Locate the cell with the specified text and output its [X, Y] center coordinate. 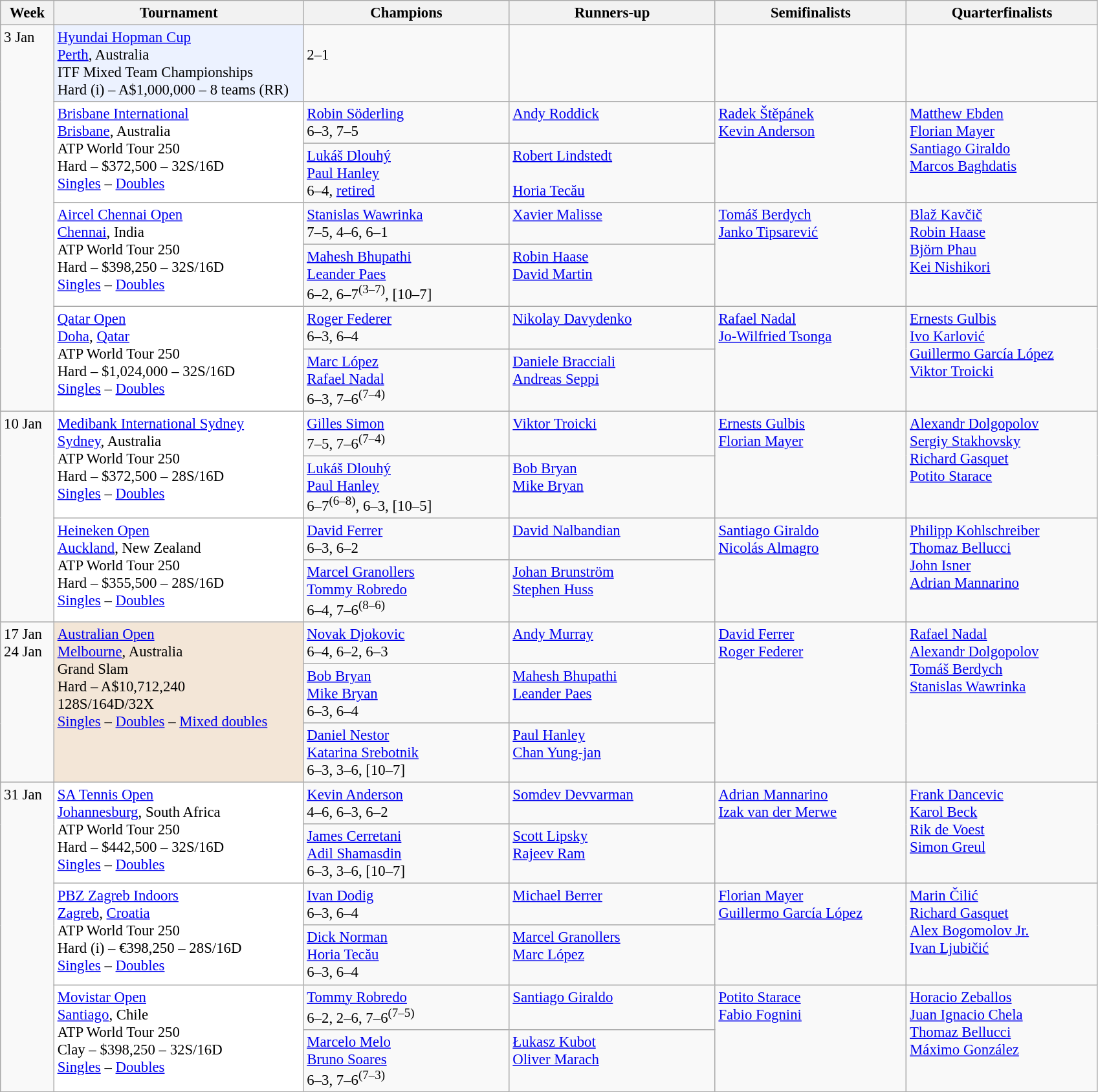
Johan Brunström Stephen Huss [612, 591]
Stanislas Wawrinka7–5, 4–6, 6–1 [406, 224]
Lukáš Dlouhý Paul Hanley6–4, retired [406, 173]
Philipp Kohlschreiber Thomaz Bellucci John Isner Adrian Mannarino [1002, 570]
Hyundai Hopman CupPerth, AustraliaITF Mixed Team ChampionshipsHard (i) – A$1,000,000 – 8 teams (RR) [179, 63]
Scott Lipsky Rajeev Ram [612, 854]
Marin Čilić Richard Gasquet Alex Bogomolov Jr. Ivan Ljubičić [1002, 934]
Ernests Gulbis Florian Mayer [811, 465]
Daniel Nestor Katarina Srebotnik6–3, 3–6, [10–7] [406, 753]
Semifinalists [811, 13]
SA Tennis Open Johannesburg, South AfricaATP World Tour 250Hard – $442,500 – 32S/16DSingles – Doubles [179, 833]
Daniele Bracciali Andreas Seppi [612, 380]
Week [27, 13]
Lukáš Dlouhý Paul Hanley6–7(6–8), 6–3, [10–5] [406, 487]
Medibank International Sydney Sydney, AustraliaATP World Tour 250Hard – $372,500 – 28S/16DSingles – Doubles [179, 465]
Potito Starace Fabio Fognini [811, 1038]
Rafael Nadal Alexandr Dolgopolov Tomáš Berdych Stanislas Wawrinka [1002, 702]
PBZ Zagreb Indoors Zagreb, CroatiaATP World Tour 250Hard (i) – €398,250 – 28S/16DSingles – Doubles [179, 934]
Mahesh Bhupathi Leander Paes [612, 694]
31 Jan [27, 937]
Novak Djokovic6–4, 6–2, 6–3 [406, 643]
Marc López Rafael Nadal6–3, 7–6(7–4) [406, 380]
Radek Štěpánek Kevin Anderson [811, 152]
Santiago Giraldo Nicolás Almagro [811, 570]
Michael Berrer [612, 905]
Australian Open Melbourne, AustraliaGrand SlamHard – A$10,712,240128S/164D/32XSingles – Doubles – Mixed doubles [179, 702]
Dick Norman Horia Tecău6–3, 6–4 [406, 955]
10 Jan [27, 517]
Paul Hanley Chan Yung-jan [612, 753]
Blaž Kavčič Robin Haase Björn Phau Kei Nishikori [1002, 255]
Santiago Giraldo [612, 1007]
Tommy Robredo6–2, 2–6, 7–6(7–5) [406, 1007]
Tomáš Berdych Janko Tipsarević [811, 255]
Roger Federer6–3, 6–4 [406, 328]
Movistar Open Santiago, ChileATP World Tour 250Clay – $398,250 – 32S/16DSingles – Doubles [179, 1038]
Marcelo Melo Bruno Soares6–3, 7–6(7–3) [406, 1060]
Adrian Mannarino Izak van der Merwe [811, 833]
David Ferrer6–3, 6–2 [406, 539]
Marcel Granollers Tommy Robredo6–4, 7–6(8–6) [406, 591]
3 Jan [27, 218]
Tournament [179, 13]
Ernests Gulbis Ivo Karlović Guillermo García López Viktor Troicki [1002, 359]
Bob Bryan Mike Bryan [612, 487]
David Nalbandian [612, 539]
Horacio Zeballos Juan Ignacio Chela Thomaz Bellucci Máximo González [1002, 1038]
Gilles Simon7–5, 7–6(7–4) [406, 434]
Champions [406, 13]
2–1 [406, 63]
Aircel Chennai Open Chennai, IndiaATP World Tour 250Hard – $398,250 – 32S/16DSingles – Doubles [179, 255]
Robin Haase David Martin [612, 276]
Xavier Malisse [612, 224]
Heineken Open Auckland, New ZealandATP World Tour 250Hard – $355,500 – 28S/16DSingles – Doubles [179, 570]
Kevin Anderson4–6, 6–3, 6–2 [406, 804]
Andy Murray [612, 643]
Florian Mayer Guillermo García López [811, 934]
Andy Roddick [612, 123]
Brisbane International Brisbane, AustraliaATP World Tour 250Hard – $372,500 – 32S/16DSingles – Doubles [179, 152]
Nikolay Davydenko [612, 328]
Łukasz Kubot Oliver Marach [612, 1060]
Quarterfinalists [1002, 13]
Matthew Ebden Florian Mayer Santiago Giraldo Marcos Baghdatis [1002, 152]
Alexandr Dolgopolov Sergiy Stakhovsky Richard Gasquet Potito Starace [1002, 465]
Viktor Troicki [612, 434]
Marcel Granollers Marc López [612, 955]
Ivan Dodig6–3, 6–4 [406, 905]
Rafael Nadal Jo-Wilfried Tsonga [811, 359]
David Ferrer Roger Federer [811, 702]
Bob Bryan Mike Bryan6–3, 6–4 [406, 694]
Mahesh Bhupathi Leander Paes6–2, 6–7(3–7), [10–7] [406, 276]
Somdev Devvarman [612, 804]
Robin Söderling6–3, 7–5 [406, 123]
Qatar Open Doha, QatarATP World Tour 250Hard – $1,024,000 – 32S/16DSingles – Doubles [179, 359]
James Cerretani Adil Shamasdin6–3, 3–6, [10–7] [406, 854]
Robert Lindstedt Horia Tecău [612, 173]
17 Jan24 Jan [27, 702]
Frank Dancevic Karol Beck Rik de Voest Simon Greul [1002, 833]
Runners-up [612, 13]
